Return (X, Y) of the center of cell containing provided text 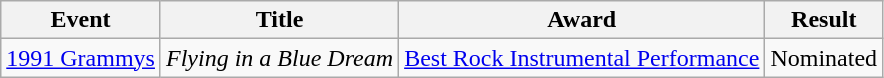
Award (582, 20)
1991 Grammys (81, 58)
Best Rock Instrumental Performance (582, 58)
Result (824, 20)
Event (81, 20)
Nominated (824, 58)
Flying in a Blue Dream (279, 58)
Title (279, 20)
